Extract the (X, Y) coordinate from the center of the cell holding the provided text.  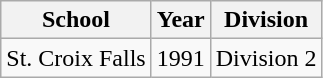
Year (180, 20)
Division (266, 20)
School (76, 20)
Division 2 (266, 58)
St. Croix Falls (76, 58)
1991 (180, 58)
